Return [X, Y] of the center of cell containing provided text 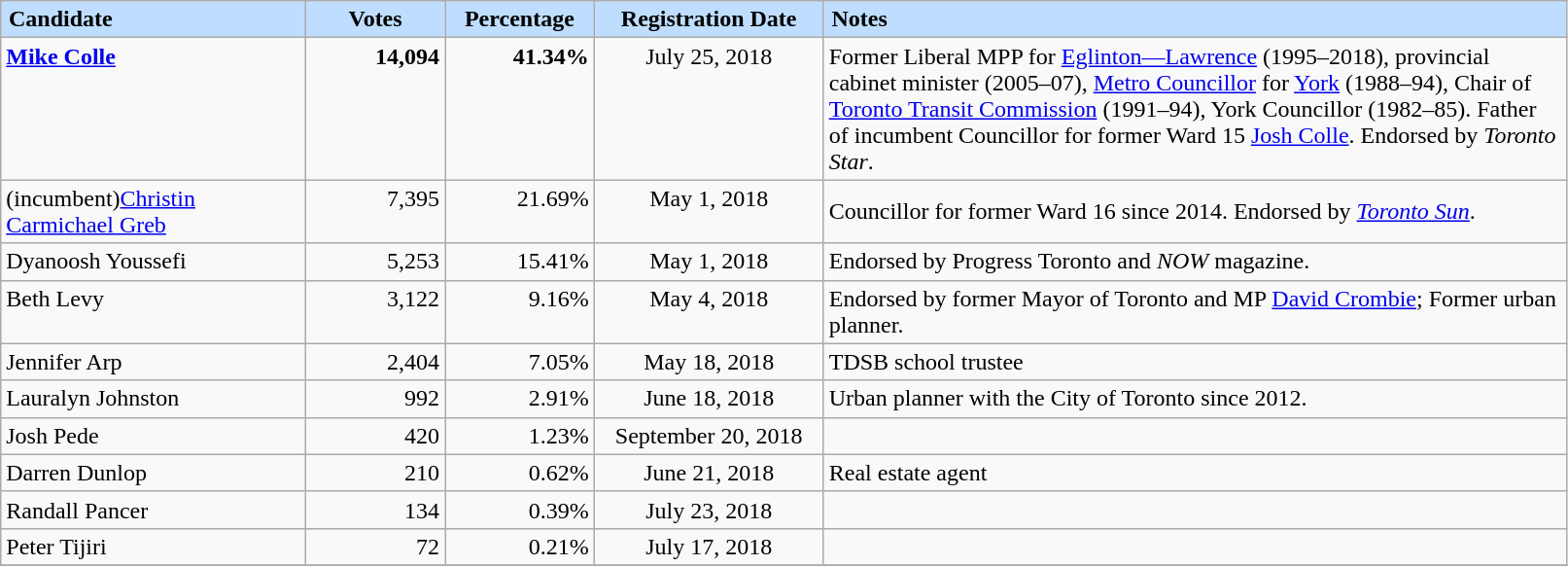
June 21, 2018 [709, 473]
TDSB school trustee [1195, 362]
0.62% [520, 473]
Councillor for former Ward 16 since 2014. Endorsed by Toronto Sun. [1195, 212]
0.21% [520, 547]
5,253 [375, 262]
Josh Pede [154, 436]
July 17, 2018 [709, 547]
Dyanoosh Youssefi [154, 262]
41.34% [520, 109]
3,122 [375, 311]
2,404 [375, 362]
Beth Levy [154, 311]
134 [375, 510]
Endorsed by former Mayor of Toronto and MP David Crombie; Former urban planner. [1195, 311]
July 25, 2018 [709, 109]
21.69% [520, 212]
0.39% [520, 510]
Randall Pancer [154, 510]
Urban planner with the City of Toronto since 2012. [1195, 399]
Darren Dunlop [154, 473]
Notes [1195, 19]
Jennifer Arp [154, 362]
July 23, 2018 [709, 510]
(incumbent)Christin Carmichael Greb [154, 212]
May 18, 2018 [709, 362]
210 [375, 473]
2.91% [520, 399]
72 [375, 547]
Percentage [520, 19]
Registration Date [709, 19]
7,395 [375, 212]
Real estate agent [1195, 473]
September 20, 2018 [709, 436]
9.16% [520, 311]
1.23% [520, 436]
Lauralyn Johnston [154, 399]
14,094 [375, 109]
Candidate [154, 19]
7.05% [520, 362]
Votes [375, 19]
Peter Tijiri [154, 547]
June 18, 2018 [709, 399]
15.41% [520, 262]
May 4, 2018 [709, 311]
992 [375, 399]
420 [375, 436]
Endorsed by Progress Toronto and NOW magazine. [1195, 262]
Mike Colle [154, 109]
